Identify which cell holds the provided text, then report its [X, Y] central coordinate. 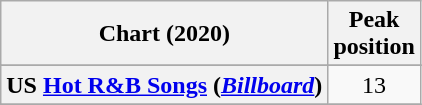
13 [374, 85]
Peakposition [374, 34]
US Hot R&B Songs (Billboard) [164, 85]
Chart (2020) [164, 34]
